Detect which cell encompasses the target text, then output its (x, y) center coordinate. 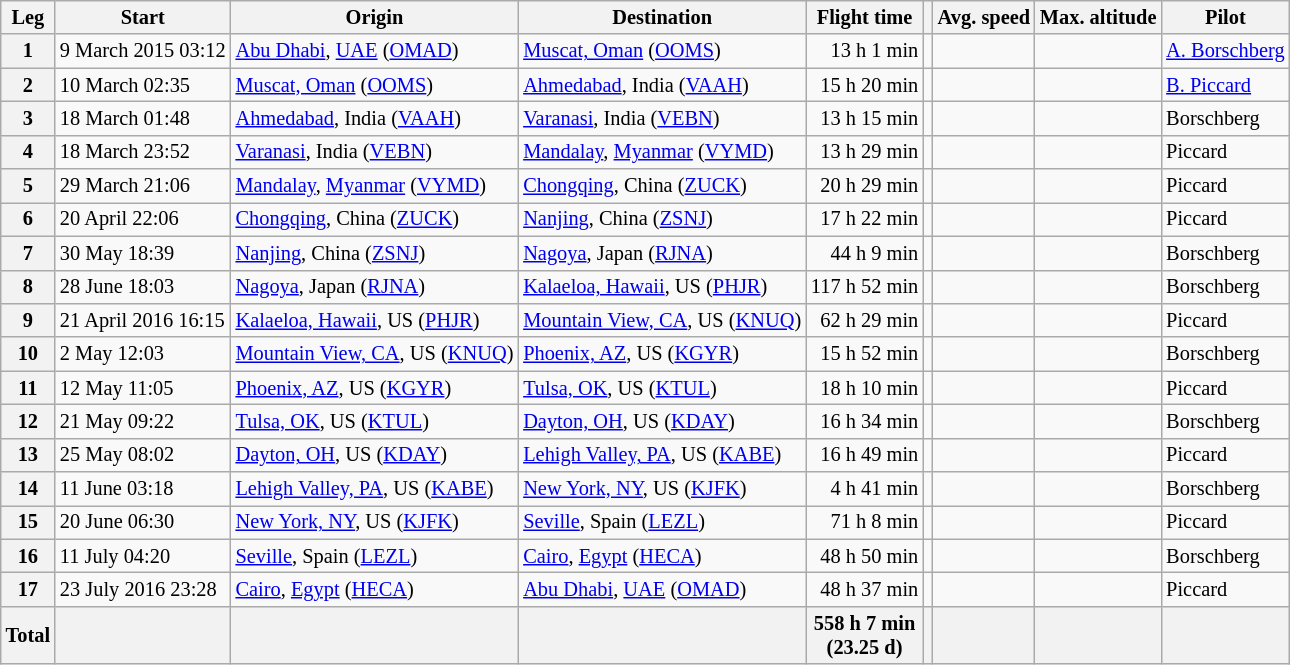
20 April 22:06 (143, 219)
12 May 11:05 (143, 388)
28 June 18:03 (143, 287)
25 May 08:02 (143, 455)
13 h 15 min (864, 118)
30 May 18:39 (143, 253)
23 July 2016 23:28 (143, 589)
17 (28, 589)
Avg. speed (984, 17)
21 May 09:22 (143, 421)
10 (28, 354)
B. Piccard (1225, 85)
16 (28, 556)
17 h 22 min (864, 219)
Flight time (864, 17)
558 h 7 min(23.25 d) (864, 635)
18 h 10 min (864, 388)
29 March 21:06 (143, 186)
8 (28, 287)
Destination (662, 17)
13 (28, 455)
3 (28, 118)
16 h 49 min (864, 455)
4 h 41 min (864, 489)
18 March 23:52 (143, 152)
62 h 29 min (864, 320)
6 (28, 219)
2 (28, 85)
15 (28, 522)
9 March 2015 03:12 (143, 51)
Max. altitude (1098, 17)
Leg (28, 17)
Pilot (1225, 17)
A. Borschberg (1225, 51)
9 (28, 320)
48 h 37 min (864, 589)
2 May 12:03 (143, 354)
18 March 01:48 (143, 118)
15 h 52 min (864, 354)
20 June 06:30 (143, 522)
21 April 2016 16:15 (143, 320)
1 (28, 51)
117 h 52 min (864, 287)
15 h 20 min (864, 85)
71 h 8 min (864, 522)
16 h 34 min (864, 421)
20 h 29 min (864, 186)
Total (28, 635)
13 h 1 min (864, 51)
44 h 9 min (864, 253)
14 (28, 489)
7 (28, 253)
11 (28, 388)
Origin (375, 17)
4 (28, 152)
10 March 02:35 (143, 85)
13 h 29 min (864, 152)
11 June 03:18 (143, 489)
Start (143, 17)
12 (28, 421)
48 h 50 min (864, 556)
5 (28, 186)
11 July 04:20 (143, 556)
